Determine the (x, y) coordinate at the center of the cell enclosing the given text.  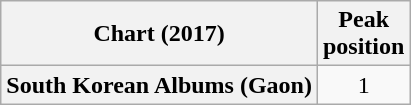
South Korean Albums (Gaon) (160, 85)
Peakposition (363, 34)
Chart (2017) (160, 34)
1 (363, 85)
